Search for the cell housing the specified text and yield its [x, y] center coordinate. 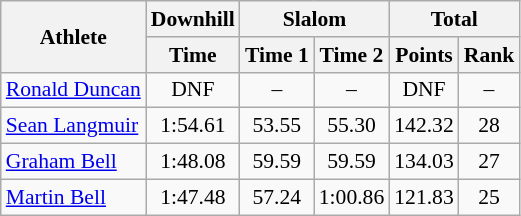
Martin Bell [74, 197]
Slalom [314, 19]
25 [490, 197]
Time 1 [277, 55]
Downhill [193, 19]
Time 2 [352, 55]
55.30 [352, 126]
Ronald Duncan [74, 90]
Graham Bell [74, 162]
Athlete [74, 36]
Total [454, 19]
28 [490, 126]
142.32 [424, 126]
Points [424, 55]
121.83 [424, 197]
1:54.61 [193, 126]
57.24 [277, 197]
Sean Langmuir [74, 126]
Rank [490, 55]
1:00.86 [352, 197]
1:47.48 [193, 197]
53.55 [277, 126]
27 [490, 162]
Time [193, 55]
134.03 [424, 162]
1:48.08 [193, 162]
